Provide the [X, Y] coordinate of the cell's center where the given text is located.  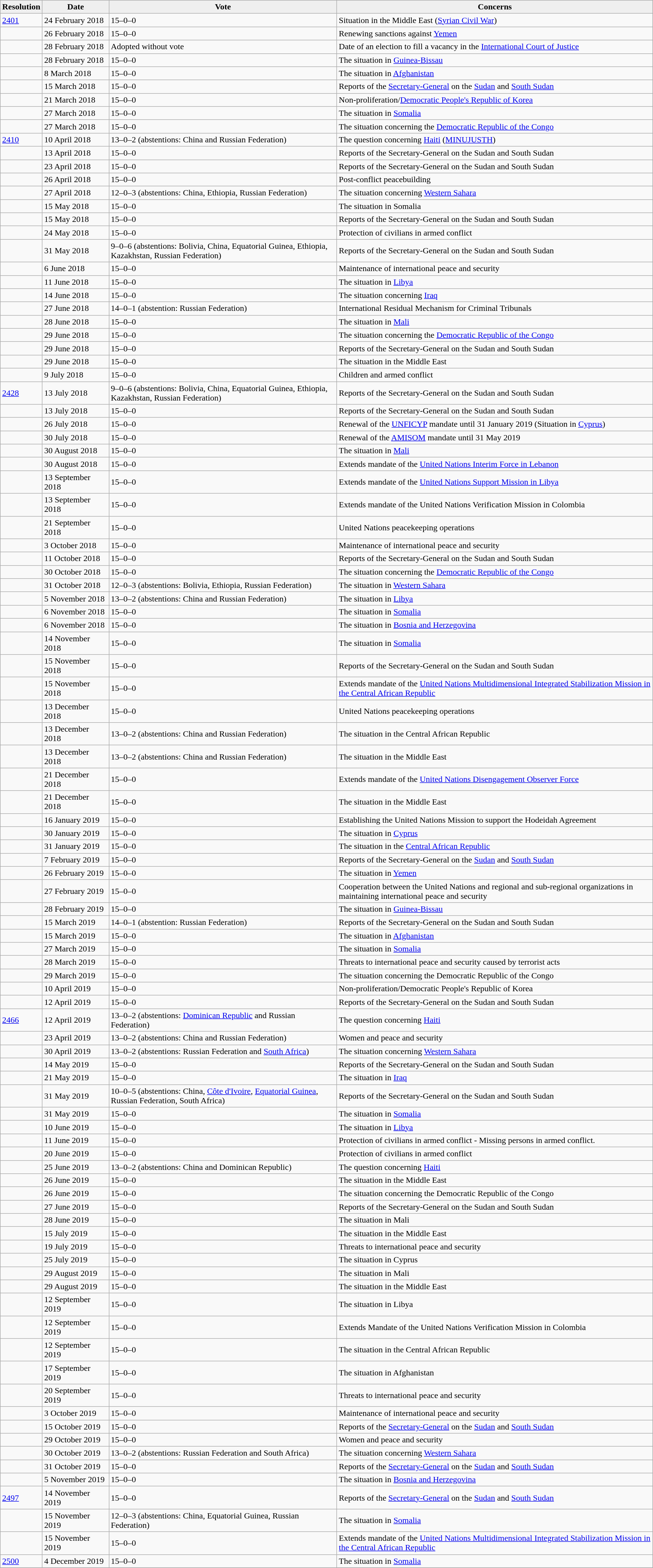
Extends mandate of the United Nations Support Mission in Libya [495, 482]
Extends Mandate of the United Nations Verification Mission in Colombia [495, 1327]
28 June 2019 [75, 1220]
11 June 2019 [75, 1140]
14 November 2019 [75, 1498]
14 November 2018 [75, 643]
Extends mandate of the United Nations Interim Force in Lebanon [495, 464]
21 September 2018 [75, 528]
5 November 2019 [75, 1480]
The situation concerning Iraq [495, 295]
13 April 2018 [75, 153]
Date of an election to fill a vacancy in the International Court of Justice [495, 47]
23 April 2019 [75, 1038]
2410 [21, 140]
6 June 2018 [75, 269]
Children and armed conflict [495, 375]
31 October 2019 [75, 1466]
21 May 2019 [75, 1078]
3 October 2018 [75, 545]
The situation in Yemen [495, 873]
13–0–2 (abstentions: Dominican Republic and Russian Federation) [223, 1020]
Renewal of the AMISOM mandate until 31 May 2019 [495, 438]
Renewal of the UNFICYP mandate until 31 January 2019 (Situation in Cyprus) [495, 424]
3 October 2019 [75, 1413]
10 April 2018 [75, 140]
Renewing sanctions against Yemen [495, 33]
17 September 2019 [75, 1373]
30 July 2018 [75, 438]
Extends mandate of the United Nations Disengagement Observer Force [495, 779]
27 June 2019 [75, 1207]
10 April 2019 [75, 989]
Concerns [495, 7]
14 May 2019 [75, 1065]
8 March 2018 [75, 73]
15 October 2019 [75, 1427]
29 October 2019 [75, 1440]
International Residual Mechanism for Criminal Tribunals [495, 308]
2497 [21, 1498]
7 February 2019 [75, 860]
The situation in Western Sahara [495, 585]
2401 [21, 20]
25 July 2019 [75, 1260]
12–0–3 (abstentions: China, Ethiopia, Russian Federation) [223, 193]
13–0–2 (abstentions: China and Dominican Republic) [223, 1167]
27 June 2018 [75, 308]
27 March 2019 [75, 949]
Adopted without vote [223, 47]
27 February 2019 [75, 891]
26 July 2018 [75, 424]
2428 [21, 393]
26 April 2018 [75, 180]
31 January 2019 [75, 846]
12–0–3 (abstentions: China, Equatorial Guinea, Russian Federation) [223, 1521]
Post-conflict peacebuilding [495, 180]
24 February 2018 [75, 20]
31 October 2018 [75, 585]
20 September 2019 [75, 1395]
10–0–5 (abstentions: China, Côte d'Ivoire, Equatorial Guinea, Russian Federation, South Africa) [223, 1096]
Date [75, 7]
The question concerning Haiti (MINUJUSTH) [495, 140]
Protection of civilians in armed conflict - Missing persons in armed conflict. [495, 1140]
11 June 2018 [75, 282]
30 January 2019 [75, 833]
28 February 2019 [75, 909]
Resolution [21, 7]
4 December 2019 [75, 1561]
30 October 2019 [75, 1453]
20 June 2019 [75, 1153]
12–0–3 (abstentions: Bolivia, Ethiopia, Russian Federation) [223, 585]
25 June 2019 [75, 1167]
28 June 2018 [75, 322]
Situation in the Middle East (Syrian Civil War) [495, 20]
26 February 2018 [75, 33]
21 March 2018 [75, 100]
15 July 2019 [75, 1233]
24 May 2018 [75, 233]
9 July 2018 [75, 375]
29 March 2019 [75, 976]
Vote [223, 7]
2500 [21, 1561]
31 May 2018 [75, 251]
30 October 2018 [75, 572]
5 November 2018 [75, 598]
16 January 2019 [75, 820]
19 July 2019 [75, 1247]
28 March 2019 [75, 962]
Establishing the United Nations Mission to support the Hodeidah Agreement [495, 820]
Extends mandate of the United Nations Verification Mission in Colombia [495, 505]
15 March 2018 [75, 87]
2466 [21, 1020]
The situation in Iraq [495, 1078]
27 April 2018 [75, 193]
11 October 2018 [75, 559]
30 April 2019 [75, 1051]
Threats to international peace and security caused by terrorist acts [495, 962]
Cooperation between the United Nations and regional and sub-regional organizations in maintaining international peace and security [495, 891]
14 June 2018 [75, 295]
23 April 2018 [75, 166]
10 June 2019 [75, 1127]
26 February 2019 [75, 873]
